Locate the cell with the specified text and output its (x, y) center coordinate. 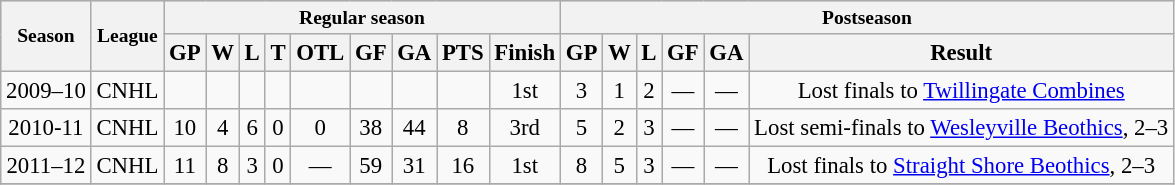
Lost finals to Straight Shore Beothics, 2–3 (962, 166)
4 (222, 128)
44 (414, 128)
Result (962, 53)
Regular season (362, 18)
2010-11 (46, 128)
Season (46, 36)
League (128, 36)
PTS (463, 53)
1 (620, 91)
2011–12 (46, 166)
10 (185, 128)
3rd (524, 128)
Postseason (866, 18)
59 (371, 166)
2009–10 (46, 91)
6 (252, 128)
11 (185, 166)
Finish (524, 53)
38 (371, 128)
Lost finals to Twillingate Combines (962, 91)
16 (463, 166)
31 (414, 166)
Lost semi-finals to Wesleyville Beothics, 2–3 (962, 128)
OTL (320, 53)
T (278, 53)
